Detect which cell encompasses the target text, then output its [x, y] center coordinate. 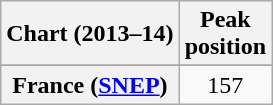
157 [225, 85]
Chart (2013–14) [90, 34]
Peakposition [225, 34]
France (SNEP) [90, 85]
